Provide the (x, y) coordinate of the cell's center where the given text is located.  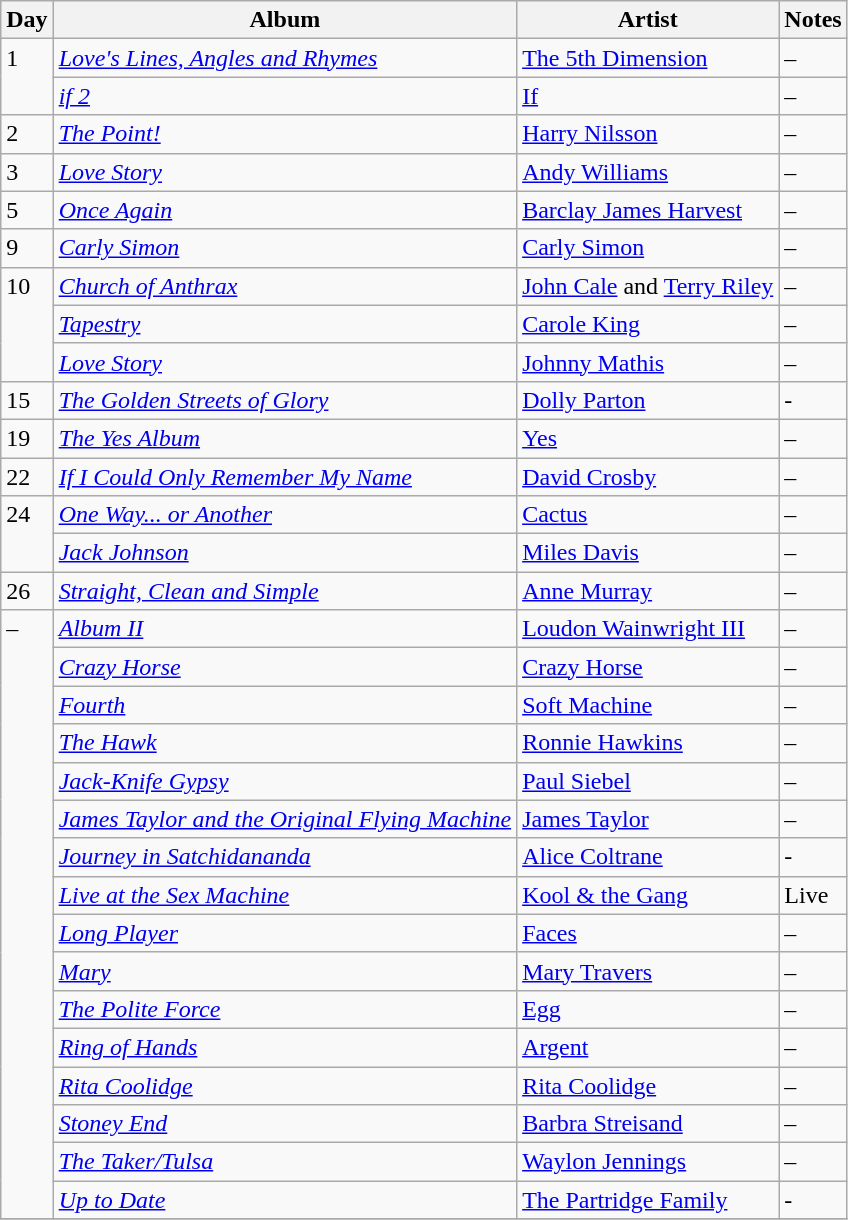
Jack-Knife Gypsy (284, 781)
Egg (648, 1009)
Tapestry (284, 324)
Barclay James Harvest (648, 210)
Alice Coltrane (648, 857)
Jack Johnson (284, 553)
Loudon Wainwright III (648, 629)
Mary (284, 971)
Argent (648, 1047)
26 (27, 591)
Waylon Jennings (648, 1162)
22 (27, 477)
Journey in Satchidananda (284, 857)
Day (27, 20)
Barbra Streisand (648, 1124)
5 (27, 210)
Up to Date (284, 1200)
Mary Travers (648, 971)
Long Player (284, 933)
Kool & the Gang (648, 895)
Live at the Sex Machine (284, 895)
9 (27, 248)
Artist (648, 20)
Love's Lines, Angles and Rhymes (284, 58)
15 (27, 400)
Stoney End (284, 1124)
Fourth (284, 705)
Live (813, 895)
Johnny Mathis (648, 362)
Anne Murray (648, 591)
Soft Machine (648, 705)
Andy Williams (648, 172)
James Taylor and the Original Flying Machine (284, 819)
The Polite Force (284, 1009)
1 (27, 77)
The Partridge Family (648, 1200)
John Cale and Terry Riley (648, 286)
Album (284, 20)
Faces (648, 933)
19 (27, 438)
Church of Anthrax (284, 286)
Dolly Parton (648, 400)
One Way... or Another (284, 515)
24 (27, 534)
3 (27, 172)
David Crosby (648, 477)
Ring of Hands (284, 1047)
Notes (813, 20)
The Taker/Tulsa (284, 1162)
Once Again (284, 210)
The Hawk (284, 743)
Paul Siebel (648, 781)
The Point! (284, 134)
Yes (648, 438)
If (648, 96)
2 (27, 134)
James Taylor (648, 819)
Miles Davis (648, 553)
The 5th Dimension (648, 58)
10 (27, 324)
Carole King (648, 324)
The Golden Streets of Glory (284, 400)
Harry Nilsson (648, 134)
Album II (284, 629)
Cactus (648, 515)
The Yes Album (284, 438)
Straight, Clean and Simple (284, 591)
if 2 (284, 96)
Ronnie Hawkins (648, 743)
If I Could Only Remember My Name (284, 477)
